Determine the [X, Y] coordinate at the center of the cell enclosing the given text.  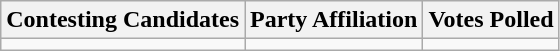
Votes Polled [491, 20]
Contesting Candidates [123, 20]
Party Affiliation [334, 20]
